Search for the cell housing the specified text and yield its [X, Y] center coordinate. 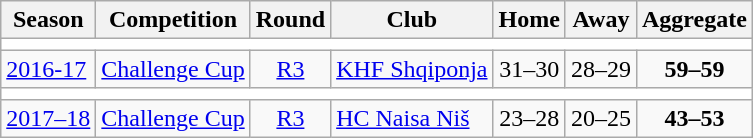
20–25 [600, 118]
Club [412, 20]
KHF Shqiponja [412, 69]
Away [600, 20]
Aggregate [694, 20]
59–59 [694, 69]
23–28 [529, 118]
Home [529, 20]
HC Naisa Niš [412, 118]
Round [290, 20]
Competition [173, 20]
2016-17 [48, 69]
31–30 [529, 69]
2017–18 [48, 118]
43–53 [694, 118]
Season [48, 20]
28–29 [600, 69]
